Search for the cell housing the specified text and yield its [X, Y] center coordinate. 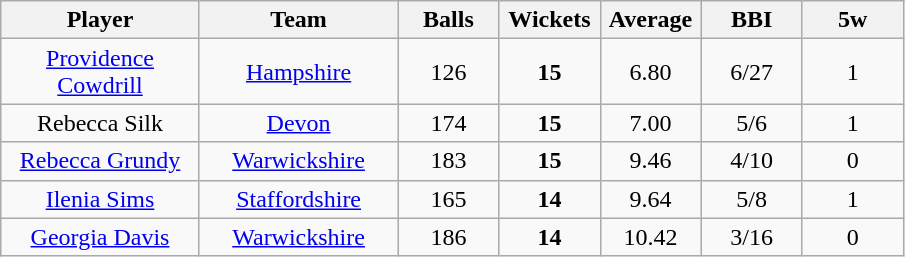
174 [448, 123]
5w [852, 20]
126 [448, 72]
186 [448, 237]
9.46 [650, 161]
4/10 [752, 161]
7.00 [650, 123]
Team [298, 20]
Staffordshire [298, 199]
3/16 [752, 237]
6.80 [650, 72]
Rebecca Silk [100, 123]
165 [448, 199]
Average [650, 20]
5/8 [752, 199]
Georgia Davis [100, 237]
183 [448, 161]
5/6 [752, 123]
Balls [448, 20]
Ilenia Sims [100, 199]
10.42 [650, 237]
Rebecca Grundy [100, 161]
BBI [752, 20]
Hampshire [298, 72]
Player [100, 20]
9.64 [650, 199]
6/27 [752, 72]
Wickets [550, 20]
Providence Cowdrill [100, 72]
Devon [298, 123]
